Return (X, Y) of the center of cell containing provided text 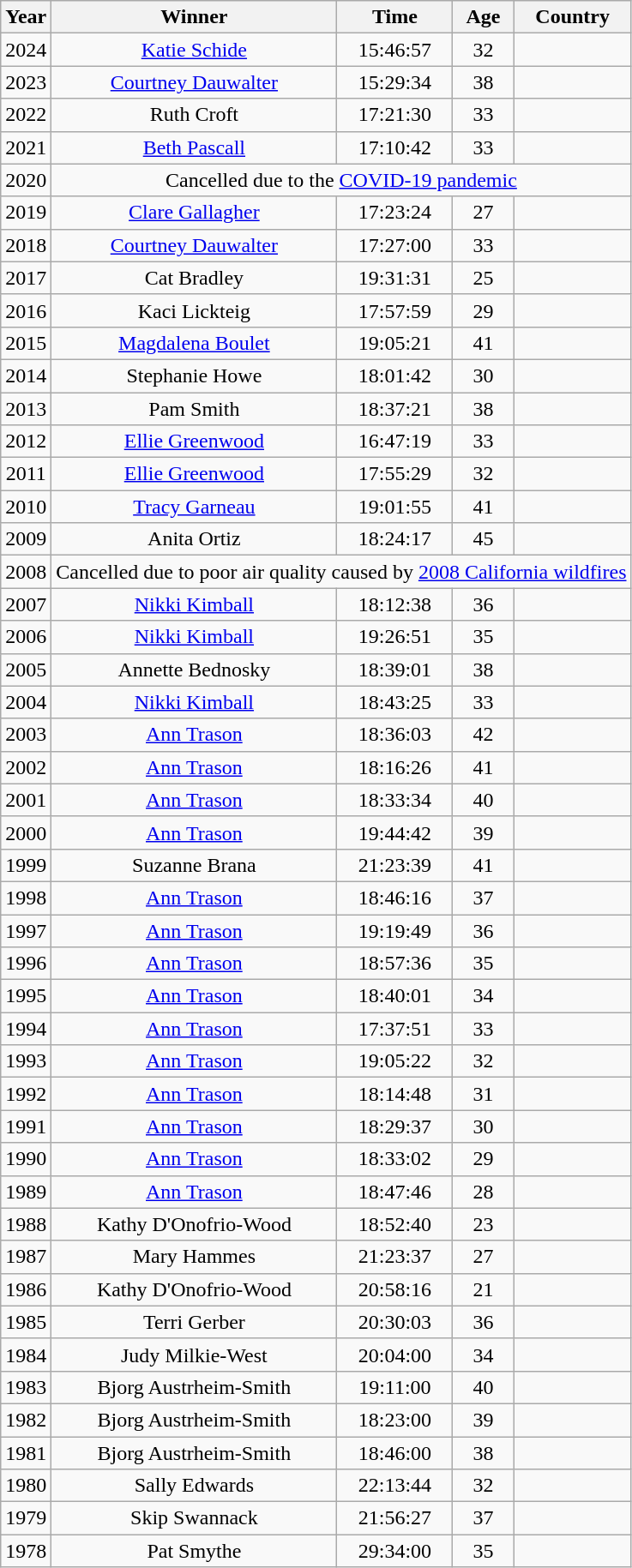
Judy Milkie-West (194, 1355)
20:30:03 (394, 1322)
Anita Ortiz (194, 539)
19:05:22 (394, 1061)
1999 (26, 865)
1979 (26, 1518)
20:04:00 (394, 1355)
1980 (26, 1486)
23 (484, 1224)
18:40:01 (394, 996)
18:37:21 (394, 409)
17:57:59 (394, 310)
17:55:29 (394, 474)
Ruth Croft (194, 115)
18:43:25 (394, 702)
Cat Bradley (194, 278)
18:12:38 (394, 604)
18:23:00 (394, 1420)
19:31:31 (394, 278)
2023 (26, 82)
42 (484, 735)
20:58:16 (394, 1289)
1985 (26, 1322)
Suzanne Brana (194, 865)
Stephanie Howe (194, 375)
Cancelled due to the COVID-19 pandemic (341, 180)
2022 (26, 115)
2020 (26, 180)
18:57:36 (394, 964)
Mary Hammes (194, 1257)
18:46:00 (394, 1453)
1997 (26, 930)
1978 (26, 1551)
18:33:34 (394, 800)
1995 (26, 996)
1983 (26, 1387)
2004 (26, 702)
18:14:48 (394, 1094)
Magdalena Boulet (194, 343)
18:16:26 (394, 767)
21:56:27 (394, 1518)
21 (484, 1289)
1990 (26, 1159)
2014 (26, 375)
Pam Smith (194, 409)
17:27:00 (394, 245)
Terri Gerber (194, 1322)
2017 (26, 278)
Kaci Lickteig (194, 310)
18:33:02 (394, 1159)
29:34:00 (394, 1551)
2006 (26, 637)
Cancelled due to poor air quality caused by 2008 California wildfires (341, 572)
1993 (26, 1061)
1998 (26, 898)
19:19:49 (394, 930)
18:52:40 (394, 1224)
1996 (26, 964)
19:44:42 (394, 832)
1987 (26, 1257)
2010 (26, 507)
19:26:51 (394, 637)
17:23:24 (394, 213)
Winner (194, 17)
18:47:46 (394, 1192)
Tracy Garneau (194, 507)
2005 (26, 670)
25 (484, 278)
1982 (26, 1420)
2013 (26, 409)
1988 (26, 1224)
19:01:55 (394, 507)
17:10:42 (394, 147)
2016 (26, 310)
Beth Pascall (194, 147)
2007 (26, 604)
2003 (26, 735)
2012 (26, 442)
2019 (26, 213)
19:05:21 (394, 343)
18:39:01 (394, 670)
2000 (26, 832)
17:37:51 (394, 1029)
18:29:37 (394, 1126)
1994 (26, 1029)
28 (484, 1192)
1986 (26, 1289)
1989 (26, 1192)
2015 (26, 343)
45 (484, 539)
Clare Gallagher (194, 213)
19:11:00 (394, 1387)
21:23:37 (394, 1257)
Country (573, 17)
Pat Smythe (194, 1551)
1981 (26, 1453)
22:13:44 (394, 1486)
18:01:42 (394, 375)
17:21:30 (394, 115)
1992 (26, 1094)
1984 (26, 1355)
Age (484, 17)
15:29:34 (394, 82)
2021 (26, 147)
1991 (26, 1126)
Katie Schide (194, 50)
16:47:19 (394, 442)
2018 (26, 245)
2001 (26, 800)
Skip Swannack (194, 1518)
18:46:16 (394, 898)
2002 (26, 767)
18:24:17 (394, 539)
15:46:57 (394, 50)
Annette Bednosky (194, 670)
2008 (26, 572)
Time (394, 17)
Sally Edwards (194, 1486)
31 (484, 1094)
2024 (26, 50)
21:23:39 (394, 865)
2009 (26, 539)
Year (26, 17)
18:36:03 (394, 735)
2011 (26, 474)
